Provide the (x, y) coordinate of the cell's center where the given text is located.  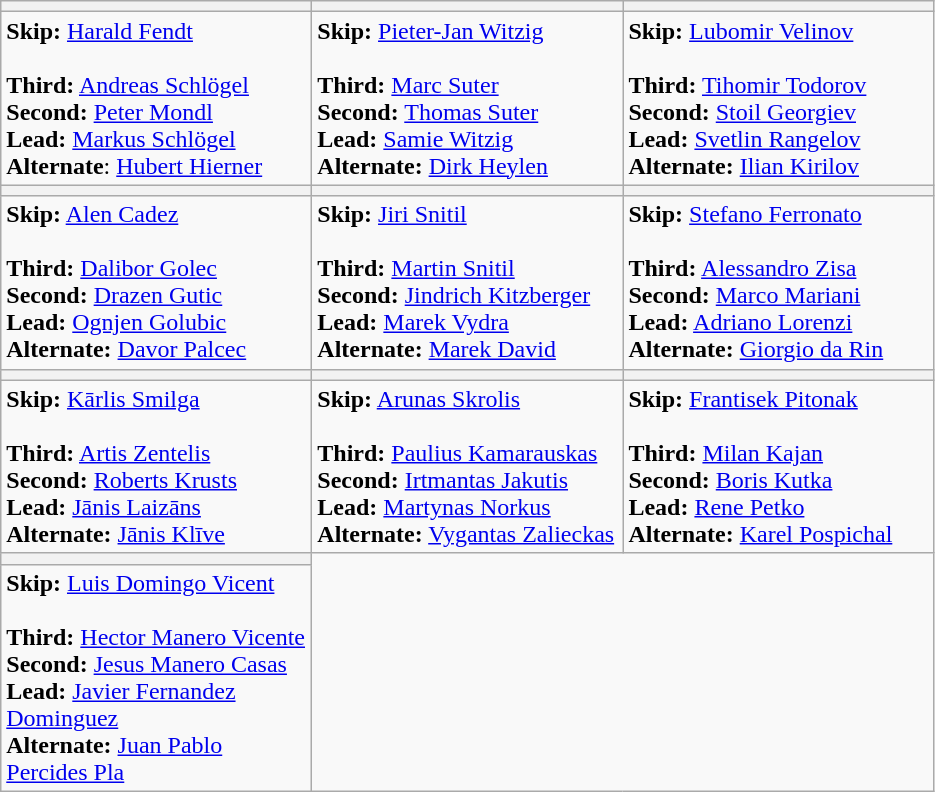
Skip: Stefano Ferronato Third: Alessandro Zisa Second: Marco Mariani Lead: Adriano Lorenzi Alternate: Giorgio da Rin (778, 282)
Skip: Kārlis Smilga Third: Artis Zentelis Second: Roberts Krusts Lead: Jānis Laizāns Alternate: Jānis Klīve (156, 466)
Skip: Jiri Snitil Third: Martin Snitil Second: Jindrich Kitzberger Lead: Marek Vydra Alternate: Marek David (468, 282)
Skip: Harald Fendt Third: Andreas Schlögel Second: Peter Mondl Lead: Markus Schlögel Alternate: Hubert Hierner (156, 98)
Skip: Frantisek Pitonak Third: Milan Kajan Second: Boris Kutka Lead: Rene Petko Alternate: Karel Pospichal (778, 466)
Skip: Luis Domingo Vicent Third: Hector Manero Vicente Second: Jesus Manero Casas Lead: Javier Fernandez Dominguez Alternate: Juan Pablo Percides Pla (156, 678)
Skip: Lubomir Velinov Third: Tihomir Todorov Second: Stoil Georgiev Lead: Svetlin Rangelov Alternate: Ilian Kirilov (778, 98)
Skip: Arunas Skrolis Third: Paulius Kamarauskas Second: Irtmantas Jakutis Lead: Martynas Norkus Alternate: Vygantas Zalieckas (468, 466)
Skip: Alen Cadez Third: Dalibor Golec Second: Drazen Gutic Lead: Ognjen Golubic Alternate: Davor Palcec (156, 282)
Skip: Pieter-Jan Witzig Third: Marc Suter Second: Thomas Suter Lead: Samie Witzig Alternate: Dirk Heylen (468, 98)
